From the cell containing the given text, extract its center point as (X, Y) coordinate. 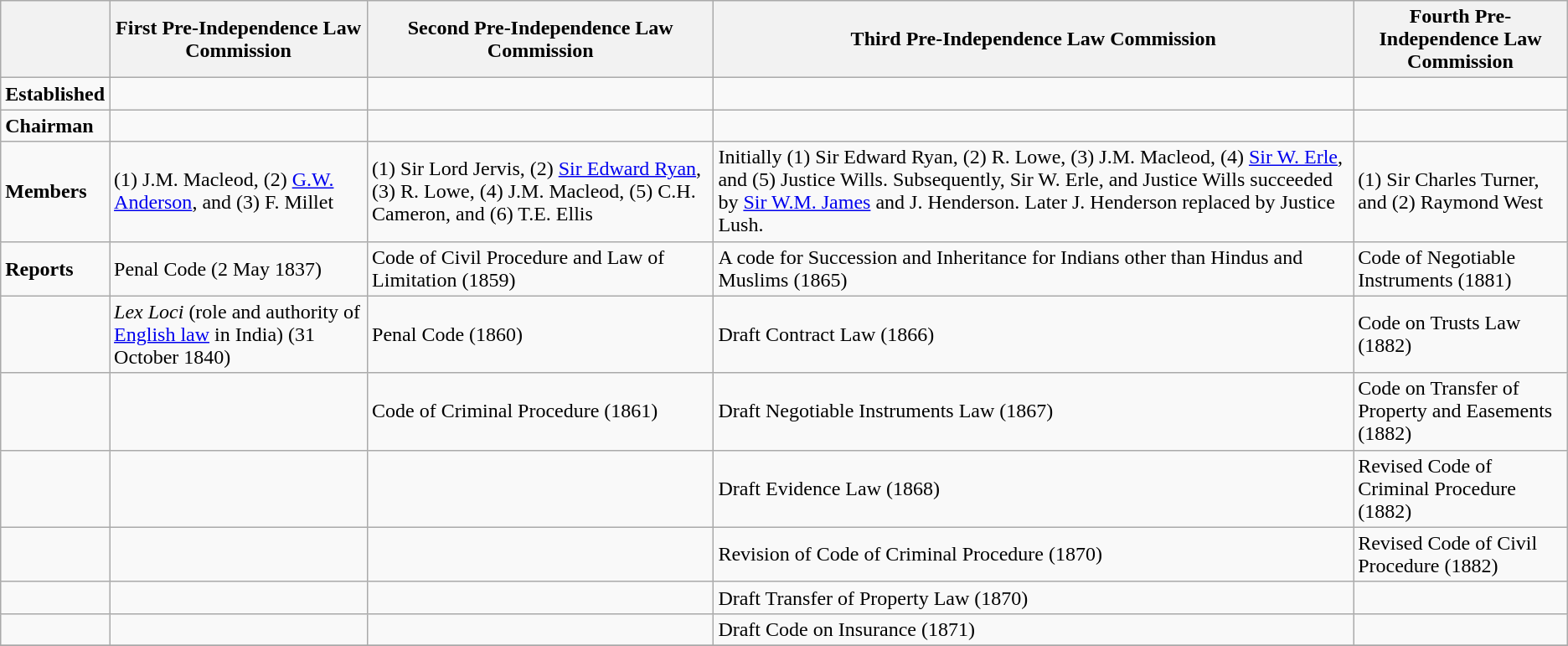
Code of Criminal Procedure (1861) (541, 411)
Established (55, 94)
Draft Code on Insurance (1871) (1034, 629)
Revised Code of Civil Procedure (1882) (1461, 555)
Revision of Code of Criminal Procedure (1870) (1034, 555)
Code on Trusts Law (1882) (1461, 334)
Code on Transfer of Property and Easements (1882) (1461, 411)
(1) J.M. Macleod, (2) G.W. Anderson, and (3) F. Millet (239, 191)
Second Pre-Independence Law Commission (541, 39)
Lex Loci (role and authority of English law in India) (31 October 1840) (239, 334)
Third Pre-Independence Law Commission (1034, 39)
Draft Transfer of Property Law (1870) (1034, 597)
Code of Negotiable Instruments (1881) (1461, 268)
First Pre-Independence Law Commission (239, 39)
(1) Sir Lord Jervis, (2) Sir Edward Ryan, (3) R. Lowe, (4) J.M. Macleod, (5) C.H. Cameron, and (6) T.E. Ellis (541, 191)
Chairman (55, 126)
(1) Sir Charles Turner, and (2) Raymond West (1461, 191)
Draft Negotiable Instruments Law (1867) (1034, 411)
Penal Code (1860) (541, 334)
Reports (55, 268)
Revised Code of Criminal Procedure (1882) (1461, 488)
Draft Evidence Law (1868) (1034, 488)
Members (55, 191)
Code of Civil Procedure and Law of Limitation (1859) (541, 268)
Penal Code (2 May 1837) (239, 268)
A code for Succession and Inheritance for Indians other than Hindus and Muslims (1865) (1034, 268)
Fourth Pre-Independence Law Commission (1461, 39)
Draft Contract Law (1866) (1034, 334)
